Pinpoint the cell where the given text exists, returning its (x, y) midpoint coordinate. 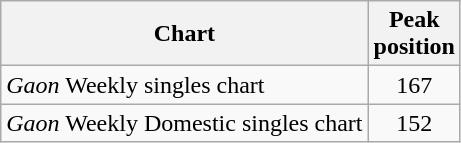
Peakposition (414, 34)
152 (414, 123)
Gaon Weekly Domestic singles chart (184, 123)
Chart (184, 34)
167 (414, 85)
Gaon Weekly singles chart (184, 85)
